Capture the cell that displays the provided text and extract its [x, y] central coordinate. 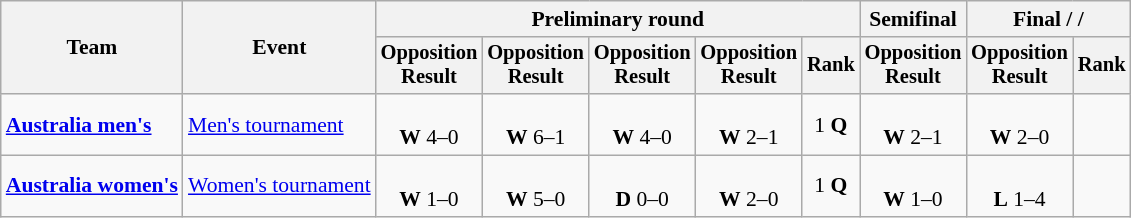
D 0–0 [642, 186]
Men's tournament [280, 124]
Women's tournament [280, 186]
Preliminary round [618, 19]
W 5–0 [536, 186]
Australia women's [92, 186]
W 6–1 [536, 124]
Team [92, 48]
Final / / [1048, 19]
L 1–4 [1020, 186]
Semifinal [914, 19]
Australia men's [92, 124]
Event [280, 48]
